Find where the given text appears and provide that cell's center as (X, Y) coordinate. 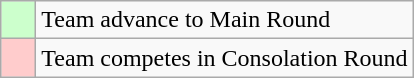
Team competes in Consolation Round (224, 58)
Team advance to Main Round (224, 20)
